Identify which cell holds the provided text, then report its (X, Y) central coordinate. 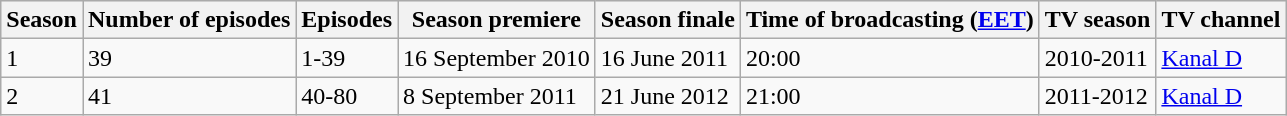
16 September 2010 (497, 58)
2010-2011 (1098, 58)
TV season (1098, 20)
8 September 2011 (497, 96)
40-80 (347, 96)
1 (42, 58)
1-39 (347, 58)
2 (42, 96)
Time of broadcasting (EET) (890, 20)
TV channel (1221, 20)
21:00 (890, 96)
Season (42, 20)
Season premiere (497, 20)
39 (188, 58)
Season finale (668, 20)
16 June 2011 (668, 58)
2011-2012 (1098, 96)
Episodes (347, 20)
41 (188, 96)
Number of episodes (188, 20)
21 June 2012 (668, 96)
20:00 (890, 58)
